Return (x, y) of the center of cell containing provided text 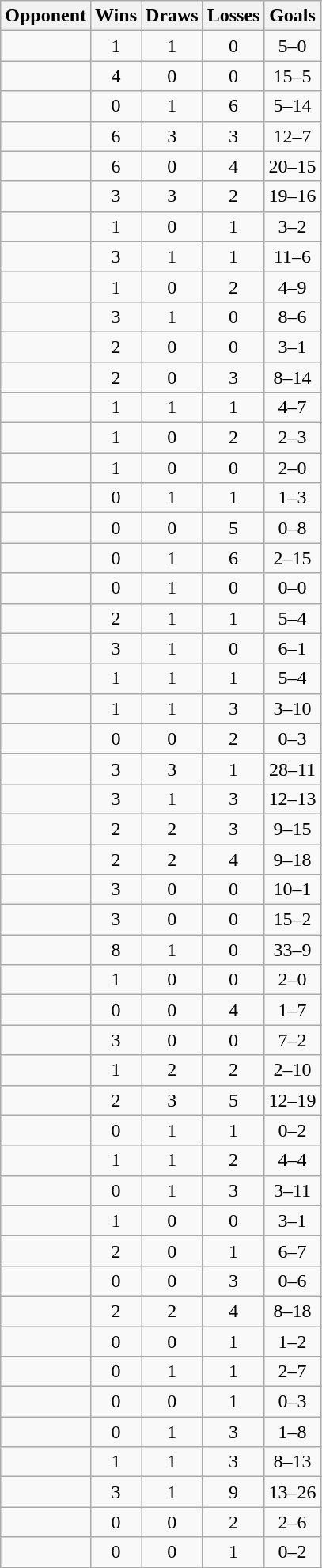
33–9 (293, 950)
13–26 (293, 1492)
0–8 (293, 528)
12–13 (293, 799)
9–15 (293, 829)
8–18 (293, 1311)
10–1 (293, 890)
7–2 (293, 1040)
9–18 (293, 859)
0–6 (293, 1281)
2–3 (293, 438)
Opponent (46, 16)
1–3 (293, 498)
3–11 (293, 1190)
4–9 (293, 287)
2–10 (293, 1070)
11–6 (293, 256)
28–11 (293, 769)
8–13 (293, 1462)
8 (116, 950)
3–10 (293, 708)
6–1 (293, 648)
12–7 (293, 136)
15–2 (293, 920)
19–16 (293, 196)
12–19 (293, 1100)
3–2 (293, 226)
8–14 (293, 378)
15–5 (293, 76)
Draws (172, 16)
2–15 (293, 558)
Goals (293, 16)
1–7 (293, 1010)
Wins (116, 16)
2–6 (293, 1522)
8–6 (293, 317)
1–2 (293, 1342)
Losses (233, 16)
4–4 (293, 1160)
4–7 (293, 408)
2–7 (293, 1372)
20–15 (293, 166)
6–7 (293, 1251)
5–0 (293, 46)
1–8 (293, 1432)
9 (233, 1492)
5–14 (293, 106)
0–0 (293, 588)
